Scan for the cell matching the given text and deliver its (x, y) coordinate at center. 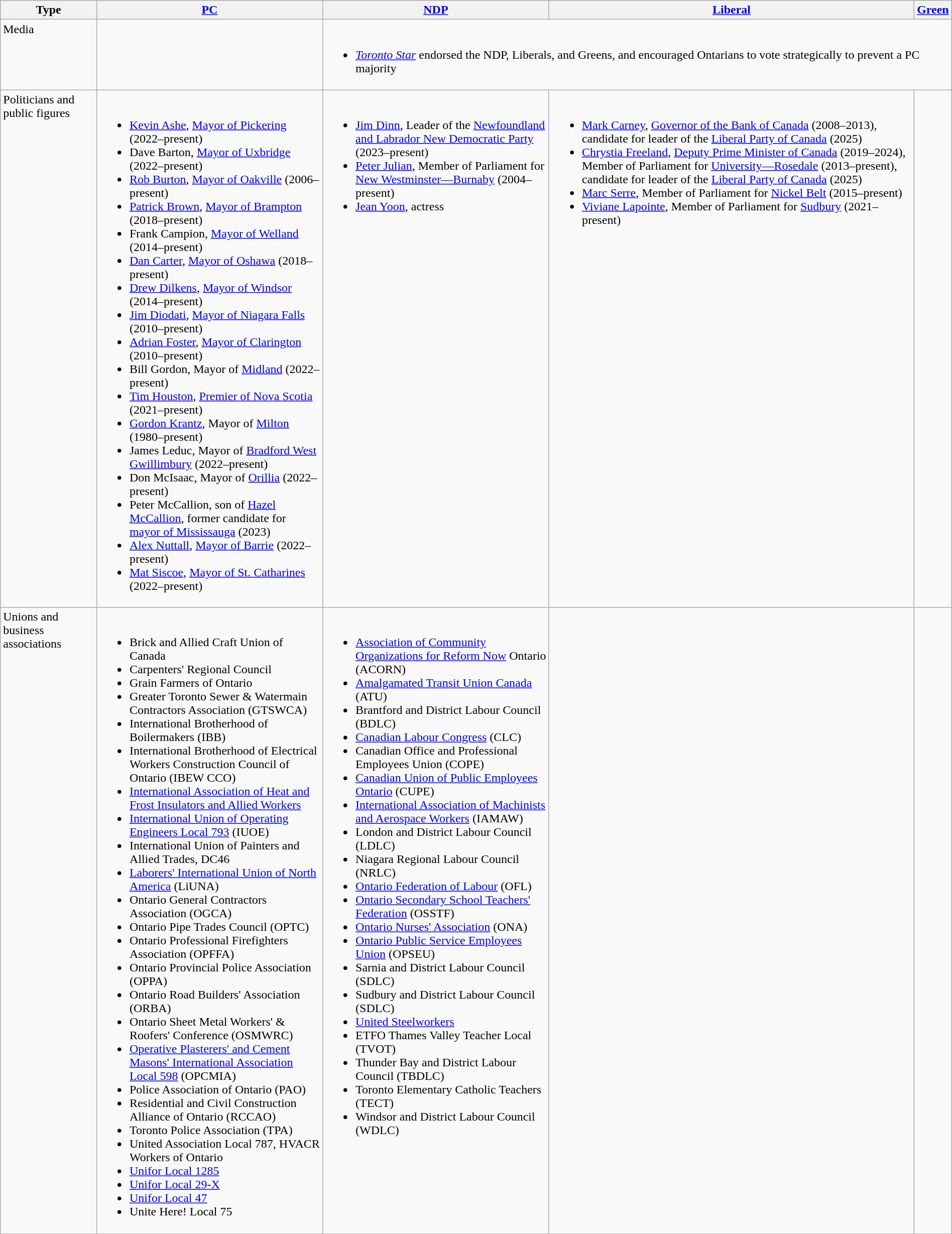
Liberal (731, 10)
PC (209, 10)
Politicians and public figures (49, 348)
NDP (436, 10)
Unions and business associations (49, 921)
Media (49, 55)
Green (933, 10)
Type (49, 10)
Toronto Star endorsed the NDP, Liberals, and Greens, and encouraged Ontarians to vote strategically to prevent a PC majority (638, 55)
